Pinpoint the cell where the given text exists, returning its [x, y] midpoint coordinate. 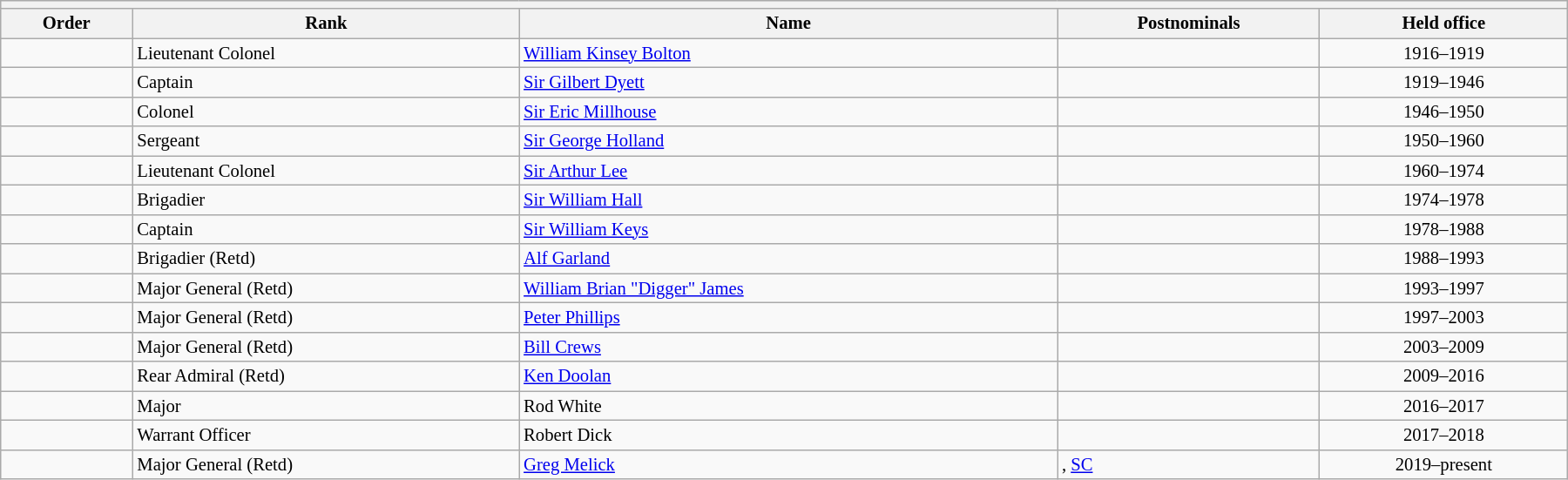
Ken Doolan [788, 376]
1993–1997 [1444, 288]
1960–1974 [1444, 171]
1997–2003 [1444, 318]
Brigadier (Retd) [326, 259]
2019–present [1444, 464]
Major [326, 406]
Rank [326, 24]
Sergeant [326, 141]
Peter Phillips [788, 318]
Brigadier [326, 200]
2009–2016 [1444, 376]
Greg Melick [788, 464]
2016–2017 [1444, 406]
Held office [1444, 24]
1974–1978 [1444, 200]
Order [66, 24]
2003–2009 [1444, 347]
Postnominals [1188, 24]
Rear Admiral (Retd) [326, 376]
1978–1988 [1444, 229]
1988–1993 [1444, 259]
Bill Crews [788, 347]
1946–1950 [1444, 112]
Colonel [326, 112]
Alf Garland [788, 259]
, SC [1188, 464]
Rod White [788, 406]
Sir Eric Millhouse [788, 112]
Sir Arthur Lee [788, 171]
Sir Gilbert Dyett [788, 83]
1919–1946 [1444, 83]
William Brian "Digger" James [788, 288]
1950–1960 [1444, 141]
Warrant Officer [326, 436]
Sir George Holland [788, 141]
Sir William Hall [788, 200]
William Kinsey Bolton [788, 53]
Sir William Keys [788, 229]
2017–2018 [1444, 436]
Name [788, 24]
Robert Dick [788, 436]
1916–1919 [1444, 53]
